Determine the [X, Y] coordinate at the center of the cell enclosing the given text.  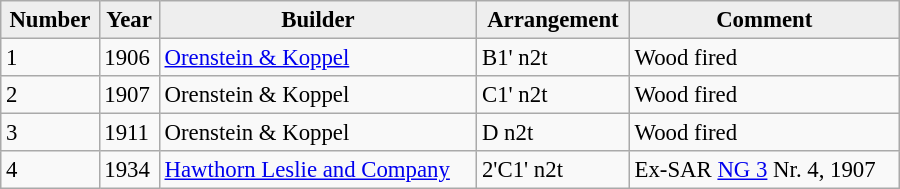
Comment [764, 20]
1 [50, 58]
1906 [129, 58]
Hawthorn Leslie and Company [318, 170]
Year [129, 20]
Builder [318, 20]
1911 [129, 133]
C1' n2t [554, 95]
2'C1' n2t [554, 170]
Ex-SAR NG 3 Nr. 4, 1907 [764, 170]
2 [50, 95]
3 [50, 133]
1907 [129, 95]
D n2t [554, 133]
Arrangement [554, 20]
4 [50, 170]
Number [50, 20]
1934 [129, 170]
B1' n2t [554, 58]
